Identify which cell holds the provided text, then report its [X, Y] central coordinate. 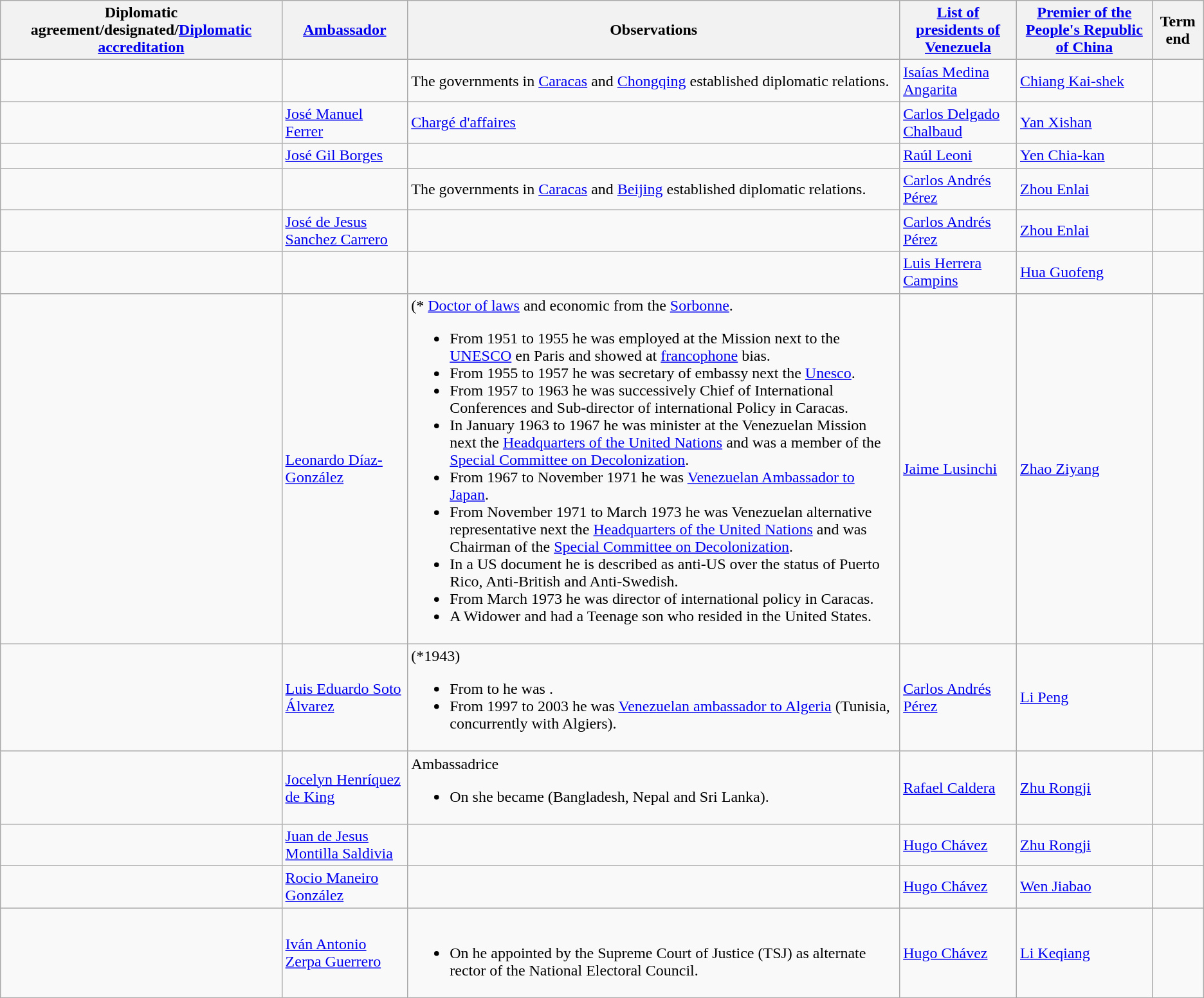
Leonardo Díaz-González [345, 468]
The governments in Caracas and Beijing established diplomatic relations. [653, 189]
Premier of the People's Republic of China [1084, 30]
Ambassador [345, 30]
Juan de Jesus Montilla Saldivia [345, 845]
AmbassadriceOn she became (Bangladesh, Nepal and Sri Lanka). [653, 787]
Raúl Leoni [958, 156]
Jaime Lusinchi [958, 468]
Hua Guofeng [1084, 273]
Wen Jiabao [1084, 886]
Carlos Delgado Chalbaud [958, 122]
José Gil Borges [345, 156]
(*1943)From to he was .From 1997 to 2003 he was Venezuelan ambassador to Algeria (Tunisia, concurrently with Algiers). [653, 697]
Luis Herrera Campins [958, 273]
Yen Chia-kan [1084, 156]
Chiang Kai-shek [1084, 81]
Luis Eduardo Soto Álvarez [345, 697]
List of presidents of Venezuela [958, 30]
Chargé d'affaires [653, 122]
Iván Antonio Zerpa Guerrero [345, 953]
Diplomatic agreement/designated/Diplomatic accreditation [141, 30]
Li Peng [1084, 697]
On he appointed by the Supreme Court of Justice (TSJ) as alternate rector of the National Electoral Council. [653, 953]
Isaías Medina Angarita [958, 81]
Li Keqiang [1084, 953]
José Manuel Ferrer [345, 122]
Rocio Maneiro González [345, 886]
Term end [1178, 30]
Yan Xishan [1084, 122]
Jocelyn Henríquez de King [345, 787]
José de Jesus Sanchez Carrero [345, 230]
Observations [653, 30]
Rafael Caldera [958, 787]
The governments in Caracas and Chongqing established diplomatic relations. [653, 81]
Zhao Ziyang [1084, 468]
